Search for the cell housing the specified text and yield its [X, Y] center coordinate. 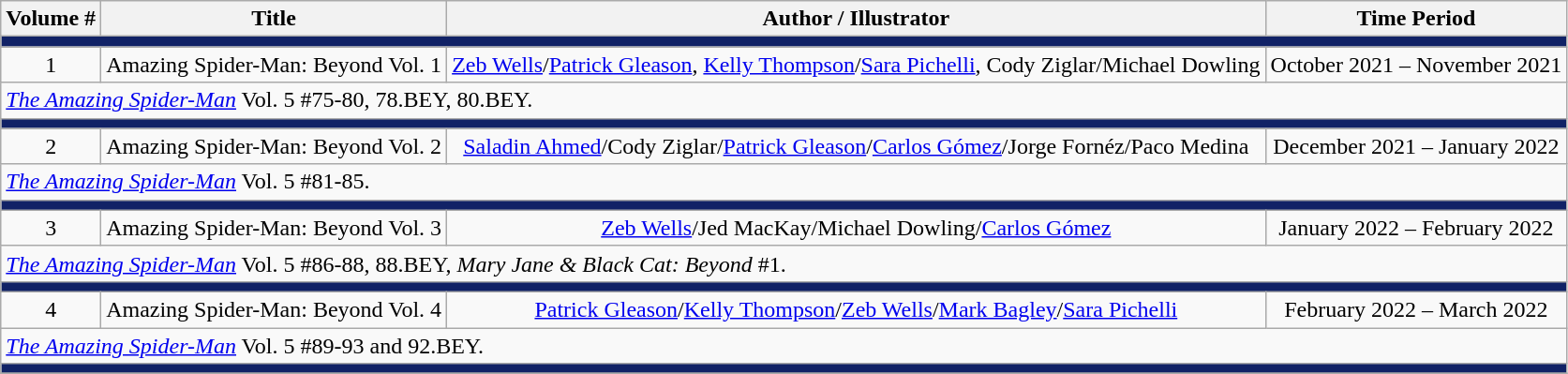
The Amazing Spider-Man Vol. 5 #75-80, 78.BEY, 80.BEY. [784, 100]
Zeb Wells/Jed MacKay/Michael Dowling/Carlos Gómez [857, 228]
4 [51, 309]
1 [51, 65]
October 2021 – November 2021 [1416, 65]
Title [274, 19]
February 2022 – March 2022 [1416, 309]
Time Period [1416, 19]
Patrick Gleason/Kelly Thompson/Zeb Wells/Mark Bagley/Sara Pichelli [857, 309]
Amazing Spider-Man: Beyond Vol. 2 [274, 146]
3 [51, 228]
Amazing Spider-Man: Beyond Vol. 3 [274, 228]
The Amazing Spider-Man Vol. 5 #89-93 and 92.BEY. [784, 346]
Volume # [51, 19]
December 2021 – January 2022 [1416, 146]
The Amazing Spider-Man Vol. 5 #86-88, 88.BEY, Mary Jane & Black Cat: Beyond #1. [784, 263]
The Amazing Spider-Man Vol. 5 #81-85. [784, 182]
2 [51, 146]
Amazing Spider-Man: Beyond Vol. 1 [274, 65]
January 2022 – February 2022 [1416, 228]
Zeb Wells/Patrick Gleason, Kelly Thompson/Sara Pichelli, Cody Ziglar/Michael Dowling [857, 65]
Amazing Spider-Man: Beyond Vol. 4 [274, 309]
Author / Illustrator [857, 19]
Saladin Ahmed/Cody Ziglar/Patrick Gleason/Carlos Gómez/Jorge Fornéz/Paco Medina [857, 146]
